From the cell containing the given text, extract its center point as [x, y] coordinate. 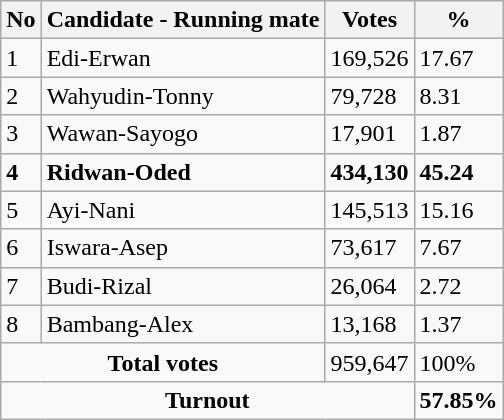
Total votes [163, 362]
Turnout [208, 400]
4 [21, 172]
6 [21, 248]
2.72 [458, 286]
Ayi-Nani [183, 210]
Candidate - Running mate [183, 20]
959,647 [370, 362]
1.37 [458, 324]
434,130 [370, 172]
Wawan-Sayogo [183, 134]
Budi-Rizal [183, 286]
8 [21, 324]
5 [21, 210]
7.67 [458, 248]
7 [21, 286]
45.24 [458, 172]
Ridwan-Oded [183, 172]
3 [21, 134]
13,168 [370, 324]
1 [21, 58]
Edi-Erwan [183, 58]
Bambang-Alex [183, 324]
79,728 [370, 96]
26,064 [370, 286]
15.16 [458, 210]
145,513 [370, 210]
100% [458, 362]
Wahyudin-Tonny [183, 96]
1.87 [458, 134]
17,901 [370, 134]
17.67 [458, 58]
Iswara-Asep [183, 248]
% [458, 20]
169,526 [370, 58]
2 [21, 96]
73,617 [370, 248]
No [21, 20]
57.85% [458, 400]
8.31 [458, 96]
Votes [370, 20]
